From the cell containing the given text, extract its center point as [x, y] coordinate. 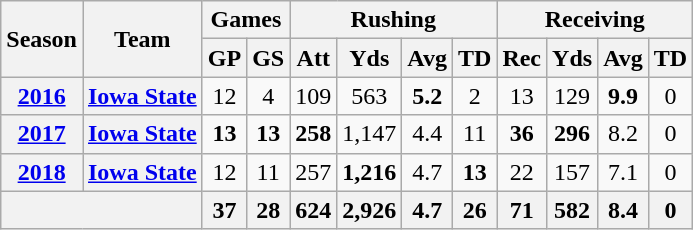
296 [572, 134]
1,216 [370, 172]
1,147 [370, 134]
2,926 [370, 210]
36 [522, 134]
22 [522, 172]
28 [268, 210]
5.2 [428, 96]
4 [268, 96]
129 [572, 96]
109 [314, 96]
2016 [42, 96]
7.1 [624, 172]
2018 [42, 172]
582 [572, 210]
37 [224, 210]
Rec [522, 58]
Team [142, 39]
Receiving [595, 20]
157 [572, 172]
26 [474, 210]
9.9 [624, 96]
Games [246, 20]
Season [42, 39]
4.4 [428, 134]
GS [268, 58]
Att [314, 58]
2 [474, 96]
258 [314, 134]
563 [370, 96]
Rushing [394, 20]
257 [314, 172]
8.2 [624, 134]
71 [522, 210]
8.4 [624, 210]
GP [224, 58]
2017 [42, 134]
624 [314, 210]
